Detect which cell encompasses the target text, then output its (x, y) center coordinate. 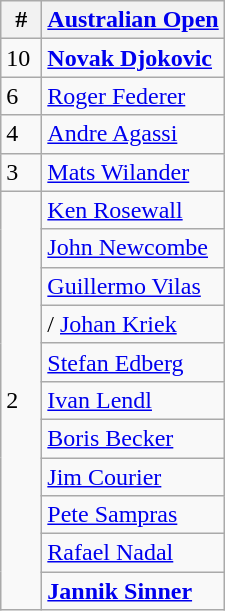
Australian Open (133, 20)
Ivan Lendl (133, 400)
10 (22, 58)
Andre Agassi (133, 134)
6 (22, 96)
Stefan Edberg (133, 362)
Rafael Nadal (133, 553)
Boris Becker (133, 438)
John Newcombe (133, 248)
Ken Rosewall (133, 210)
# (22, 20)
Pete Sampras (133, 515)
3 (22, 172)
Novak Djokovic (133, 58)
Roger Federer (133, 96)
Jim Courier (133, 477)
Guillermo Vilas (133, 286)
Mats Wilander (133, 172)
2 (22, 400)
Jannik Sinner (133, 591)
/ Johan Kriek (133, 324)
4 (22, 134)
